Search for the cell housing the specified text and yield its [x, y] center coordinate. 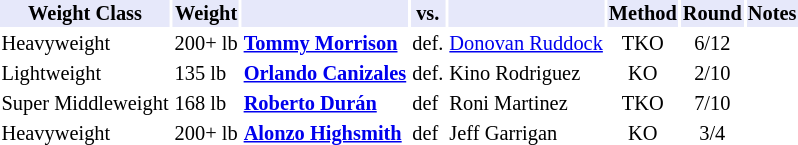
2/10 [712, 74]
200+ lb [206, 44]
def [428, 104]
Roberto Durán [325, 104]
7/10 [712, 104]
168 lb [206, 104]
Notes [772, 14]
Super Middleweight [85, 104]
Weight Class [85, 14]
Heavyweight [85, 44]
135 lb [206, 74]
Tommy Morrison [325, 44]
KO [642, 74]
Roni Martinez [526, 104]
Orlando Canizales [325, 74]
Weight [206, 14]
Method [642, 14]
Kino Rodriguez [526, 74]
Round [712, 14]
Lightweight [85, 74]
6/12 [712, 44]
vs. [428, 14]
Donovan Ruddock [526, 44]
